From the cell containing the given text, extract its center point as [x, y] coordinate. 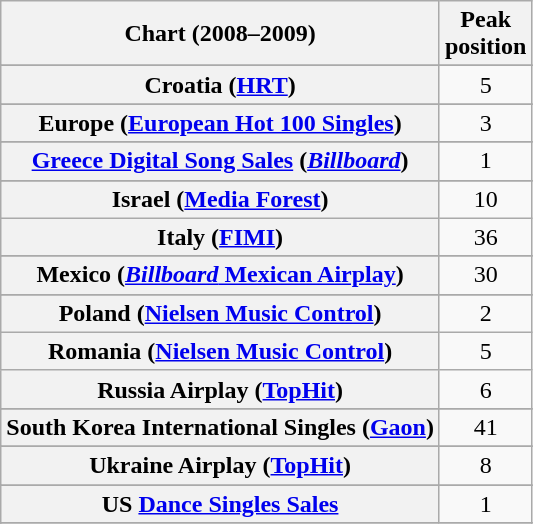
30 [485, 275]
8 [485, 465]
Romania (Nielsen Music Control) [220, 351]
41 [485, 427]
Chart (2008–2009) [220, 34]
Russia Airplay (TopHit) [220, 389]
Greece Digital Song Sales (Billboard) [220, 161]
Ukraine Airplay (TopHit) [220, 465]
Italy (FIMI) [220, 237]
36 [485, 237]
Peakposition [485, 34]
Poland (Nielsen Music Control) [220, 313]
6 [485, 389]
Israel (Media Forest) [220, 199]
3 [485, 123]
South Korea International Singles (Gaon) [220, 427]
10 [485, 199]
Europe (European Hot 100 Singles) [220, 123]
Croatia (HRT) [220, 85]
2 [485, 313]
Mexico (Billboard Mexican Airplay) [220, 275]
US Dance Singles Sales [220, 503]
